Search for the cell housing the specified text and yield its [x, y] center coordinate. 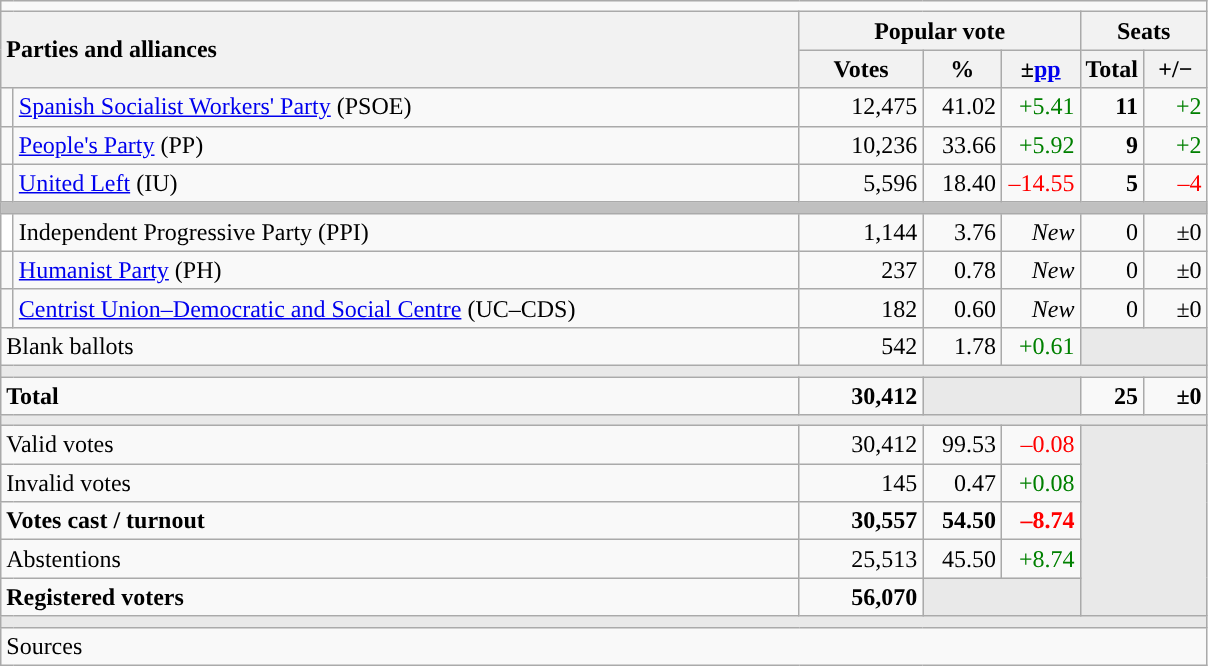
9 [1112, 145]
3.76 [962, 232]
1.78 [962, 346]
237 [861, 270]
±pp [1040, 69]
0.60 [962, 308]
Parties and alliances [400, 50]
Centrist Union–Democratic and Social Centre (UC–CDS) [406, 308]
12,475 [861, 107]
Popular vote [940, 31]
145 [861, 483]
25 [1112, 395]
18.40 [962, 183]
Valid votes [400, 445]
–8.74 [1040, 521]
11 [1112, 107]
United Left (IU) [406, 183]
–14.55 [1040, 183]
25,513 [861, 559]
Abstentions [400, 559]
Blank ballots [400, 346]
Sources [604, 646]
5 [1112, 183]
542 [861, 346]
Votes [861, 69]
5,596 [861, 183]
0.78 [962, 270]
182 [861, 308]
0.47 [962, 483]
54.50 [962, 521]
41.02 [962, 107]
30,557 [861, 521]
+0.61 [1040, 346]
56,070 [861, 597]
Humanist Party (PH) [406, 270]
Independent Progressive Party (PPI) [406, 232]
Registered voters [400, 597]
–0.08 [1040, 445]
% [962, 69]
1,144 [861, 232]
+8.74 [1040, 559]
+5.41 [1040, 107]
Seats [1144, 31]
+/− [1176, 69]
Votes cast / turnout [400, 521]
+5.92 [1040, 145]
10,236 [861, 145]
–4 [1176, 183]
+0.08 [1040, 483]
People's Party (PP) [406, 145]
33.66 [962, 145]
45.50 [962, 559]
Spanish Socialist Workers' Party (PSOE) [406, 107]
99.53 [962, 445]
Invalid votes [400, 483]
